For the text-containing cell, return its midpoint in [x, y] coordinate format. 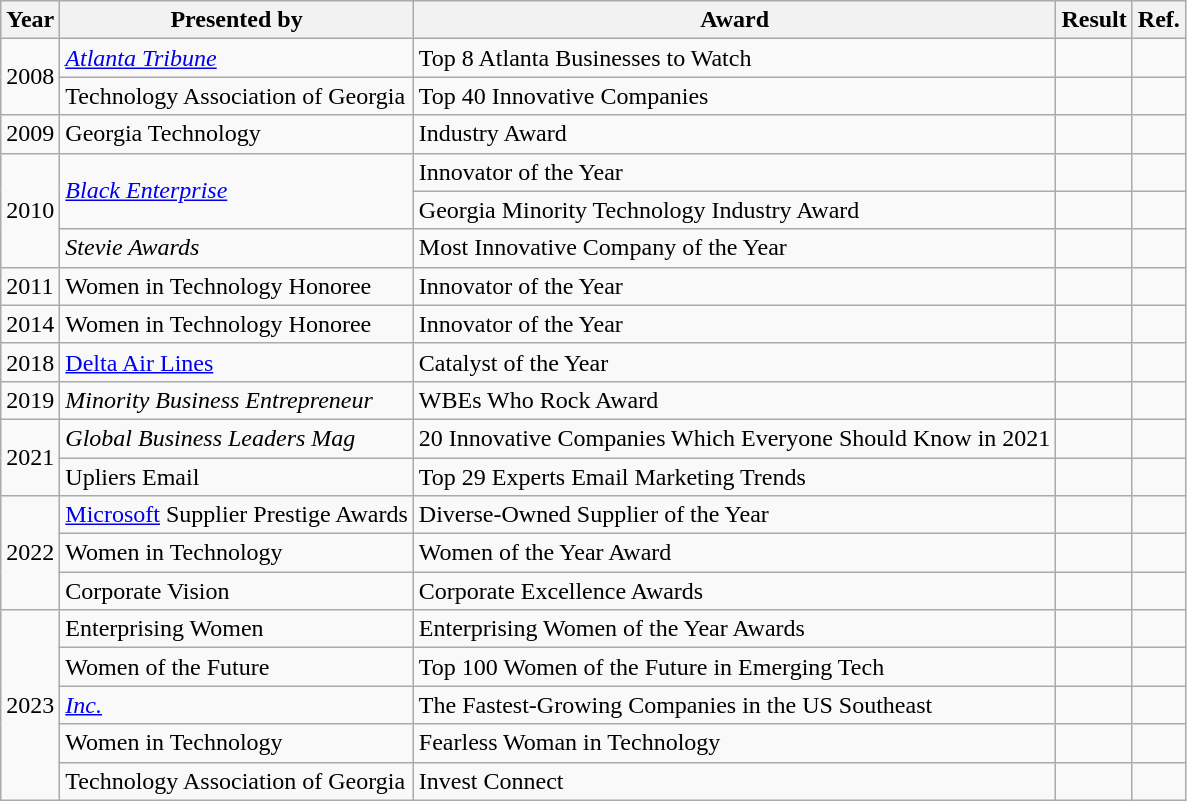
Top 8 Atlanta Businesses to Watch [734, 58]
2021 [30, 457]
Most Innovative Company of the Year [734, 248]
Catalyst of the Year [734, 362]
Georgia Technology [237, 134]
Enterprising Women [237, 629]
Black Enterprise [237, 191]
20 Innovative Companies Which Everyone Should Know in 2021 [734, 438]
The Fastest-Growing Companies in the US Southeast [734, 705]
Diverse-Owned Supplier of the Year [734, 515]
Corporate Vision [237, 591]
Upliers Email [237, 477]
Inc. [237, 705]
Award [734, 20]
Ref. [1158, 20]
2018 [30, 362]
Corporate Excellence Awards [734, 591]
Top 100 Women of the Future in Emerging Tech [734, 667]
Minority Business Entrepreneur [237, 400]
2019 [30, 400]
Invest Connect [734, 781]
Women of the Future [237, 667]
Microsoft Supplier Prestige Awards [237, 515]
Women of the Year Award [734, 553]
2011 [30, 286]
Delta Air Lines [237, 362]
WBEs Who Rock Award [734, 400]
Atlanta Tribune [237, 58]
Year [30, 20]
2022 [30, 553]
Top 29 Experts Email Marketing Trends [734, 477]
Presented by [237, 20]
2014 [30, 324]
Enterprising Women of the Year Awards [734, 629]
Top 40 Innovative Companies [734, 96]
Global Business Leaders Mag [237, 438]
2009 [30, 134]
Georgia Minority Technology Industry Award [734, 210]
Fearless Woman in Technology [734, 743]
2008 [30, 77]
Result [1094, 20]
Industry Award [734, 134]
Stevie Awards [237, 248]
2023 [30, 705]
2010 [30, 210]
